Return [X, Y] of the center of cell containing provided text 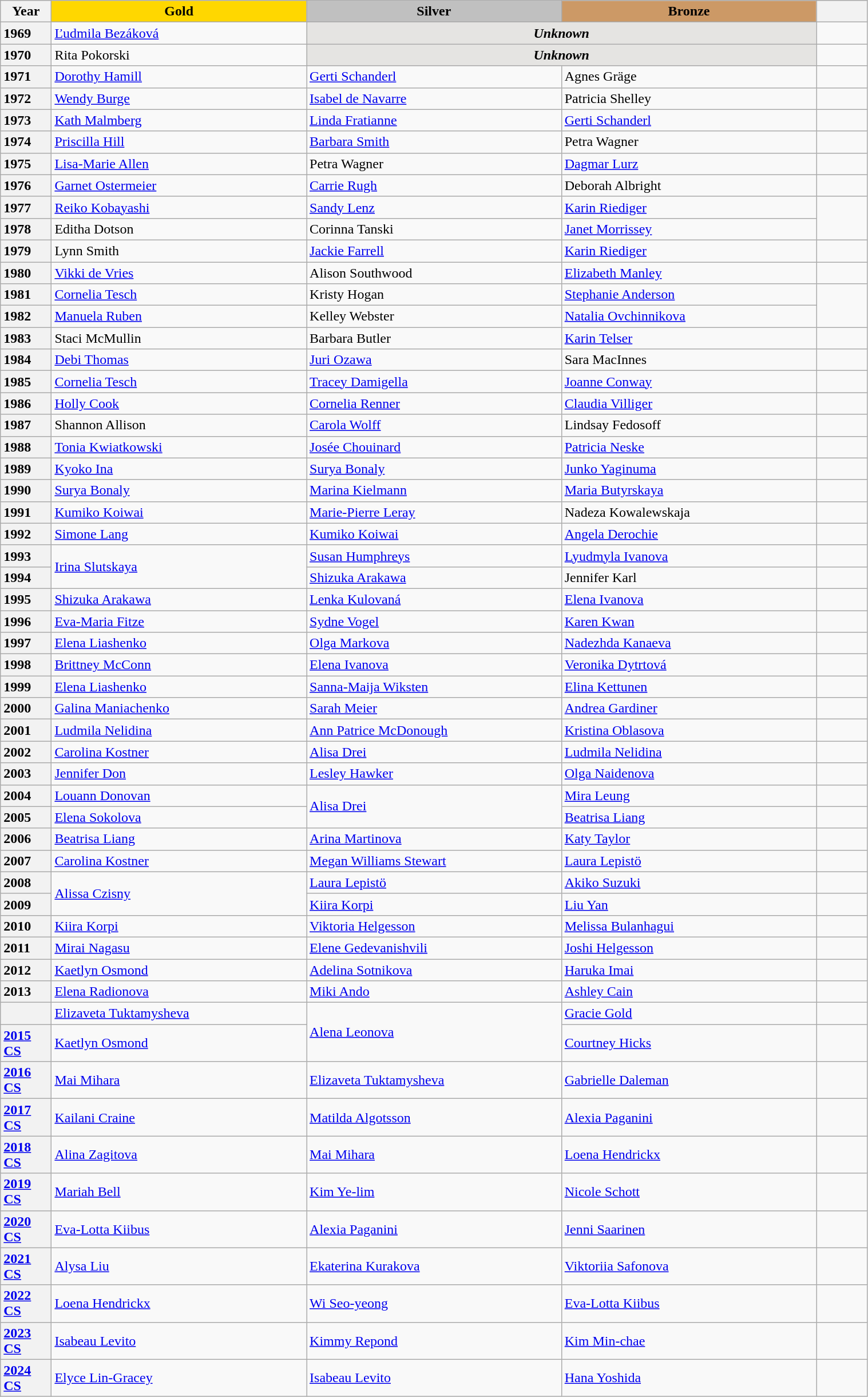
Kim Min-chae [689, 1340]
Jennifer Karl [689, 577]
Akiko Suzuki [689, 882]
Junko Yaginuma [689, 469]
1999 [26, 687]
Rita Pokorski [179, 55]
1995 [26, 599]
Joshi Helgesson [689, 948]
Miki Ando [434, 992]
Megan Williams Stewart [434, 861]
Hana Yoshida [689, 1378]
Lesley Hawker [434, 774]
Viktoriia Safonova [689, 1266]
Liu Yan [689, 904]
Alysa Liu [179, 1266]
Juri Ozawa [434, 360]
Alissa Czisny [179, 893]
Simone Lang [179, 534]
2012 [26, 970]
Joanne Conway [689, 382]
Irina Slutskaya [179, 567]
Sandy Lenz [434, 207]
Kyoko Ina [179, 469]
2005 [26, 817]
Arina Martinova [434, 839]
1982 [26, 316]
2007 [26, 861]
Elene Gedevanishvili [434, 948]
Janet Morrissey [689, 229]
1972 [26, 98]
Reiko Kobayashi [179, 207]
1994 [26, 577]
Corinna Tanski [434, 229]
Viktoria Helgesson [434, 926]
Kath Malmberg [179, 120]
Matilda Algotsson [434, 1117]
2019 CS [26, 1192]
Dagmar Lurz [689, 164]
Lisa-Marie Allen [179, 164]
1985 [26, 382]
Year [26, 11]
Agnes Gräge [689, 77]
Jennifer Don [179, 774]
1993 [26, 556]
1997 [26, 643]
Gabrielle Daleman [689, 1081]
1989 [26, 469]
2009 [26, 904]
2004 [26, 796]
2013 [26, 992]
Debi Thomas [179, 360]
Nadezhda Kanaeva [689, 643]
Dorothy Hamill [179, 77]
Lynn Smith [179, 251]
Ľudmila Bezáková [179, 33]
Ann Patrice McDonough [434, 730]
Barbara Butler [434, 338]
Cornelia Renner [434, 403]
Carola Wolff [434, 425]
Elena Radionova [179, 992]
Marina Kielmann [434, 490]
Kim Ye-lim [434, 1192]
1974 [26, 142]
1990 [26, 490]
Ekaterina Kurakova [434, 1266]
1976 [26, 185]
2021 CS [26, 1266]
Mariah Bell [179, 1192]
1973 [26, 120]
Kelley Webster [434, 316]
2020 CS [26, 1229]
Carrie Rugh [434, 185]
Claudia Villiger [689, 403]
1998 [26, 665]
1984 [26, 360]
Isabel de Navarre [434, 98]
Mira Leung [689, 796]
Mirai Nagasu [179, 948]
1996 [26, 621]
Gold [179, 11]
Elena Sokolova [179, 817]
Andrea Gardiner [689, 709]
Kimmy Repond [434, 1340]
Patricia Neske [689, 447]
Karin Telser [689, 338]
Karen Kwan [689, 621]
Courtney Hicks [689, 1043]
Maria Butyrskaya [689, 490]
1981 [26, 295]
1987 [26, 425]
1971 [26, 77]
1975 [26, 164]
2024 CS [26, 1378]
Silver [434, 11]
1980 [26, 273]
Kristy Hogan [434, 295]
Wendy Burge [179, 98]
Sarah Meier [434, 709]
Kailani Craine [179, 1117]
Kristina Oblasova [689, 730]
Jackie Farrell [434, 251]
Wi Seo-yeong [434, 1304]
Deborah Albright [689, 185]
Adelina Sotnikova [434, 970]
Sanna-Maija Wiksten [434, 687]
Jenni Saarinen [689, 1229]
1992 [26, 534]
2015 CS [26, 1043]
2011 [26, 948]
Katy Taylor [689, 839]
1977 [26, 207]
Alison Southwood [434, 273]
Manuela Ruben [179, 316]
Linda Fratianne [434, 120]
1986 [26, 403]
Editha Dotson [179, 229]
Shannon Allison [179, 425]
Sara MacInnes [689, 360]
Sydne Vogel [434, 621]
1988 [26, 447]
Ashley Cain [689, 992]
Marie-Pierre Leray [434, 512]
2000 [26, 709]
Elyce Lin-Gracey [179, 1378]
Susan Humphreys [434, 556]
2001 [26, 730]
2010 [26, 926]
1983 [26, 338]
1978 [26, 229]
Lindsay Fedosoff [689, 425]
2017 CS [26, 1117]
Alina Zagitova [179, 1155]
Eva-Maria Fitze [179, 621]
Tonia Kwiatkowski [179, 447]
Haruka Imai [689, 970]
Olga Naidenova [689, 774]
Olga Markova [434, 643]
2006 [26, 839]
Bronze [689, 11]
Barbara Smith [434, 142]
Priscilla Hill [179, 142]
Angela Derochie [689, 534]
Alena Leonova [434, 1032]
Nicole Schott [689, 1192]
Nadeza Kowalewskaja [689, 512]
Elizabeth Manley [689, 273]
Lyudmyla Ivanova [689, 556]
1991 [26, 512]
Melissa Bulanhagui [689, 926]
2008 [26, 882]
Vikki de Vries [179, 273]
1979 [26, 251]
2016 CS [26, 1081]
Veronika Dytrtová [689, 665]
Stephanie Anderson [689, 295]
Natalia Ovchinnikova [689, 316]
Louann Donovan [179, 796]
Lenka Kulovaná [434, 599]
2003 [26, 774]
2023 CS [26, 1340]
Elina Kettunen [689, 687]
Gracie Gold [689, 1014]
Tracey Damigella [434, 382]
2022 CS [26, 1304]
Staci McMullin [179, 338]
Josée Chouinard [434, 447]
Galina Maniachenko [179, 709]
Holly Cook [179, 403]
Brittney McConn [179, 665]
Garnet Ostermeier [179, 185]
1970 [26, 55]
2002 [26, 752]
2018 CS [26, 1155]
1969 [26, 33]
Patricia Shelley [689, 98]
